Return [X, Y] of the center of cell containing provided text 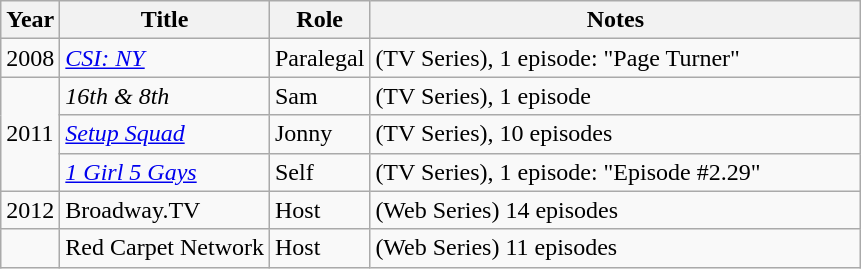
CSI: NY [165, 58]
Year [30, 20]
(TV Series), 1 episode: "Episode #2.29" [616, 172]
2011 [30, 134]
Self [319, 172]
Notes [616, 20]
Title [165, 20]
Paralegal [319, 58]
(TV Series), 1 episode: "Page Turner" [616, 58]
(TV Series), 10 episodes [616, 134]
16th & 8th [165, 96]
Red Carpet Network [165, 248]
(Web Series) 11 episodes [616, 248]
1 Girl 5 Gays [165, 172]
2012 [30, 210]
(TV Series), 1 episode [616, 96]
Jonny [319, 134]
Setup Squad [165, 134]
(Web Series) 14 episodes [616, 210]
Sam [319, 96]
Broadway.TV [165, 210]
2008 [30, 58]
Role [319, 20]
